Return [x, y] of the center of cell containing provided text 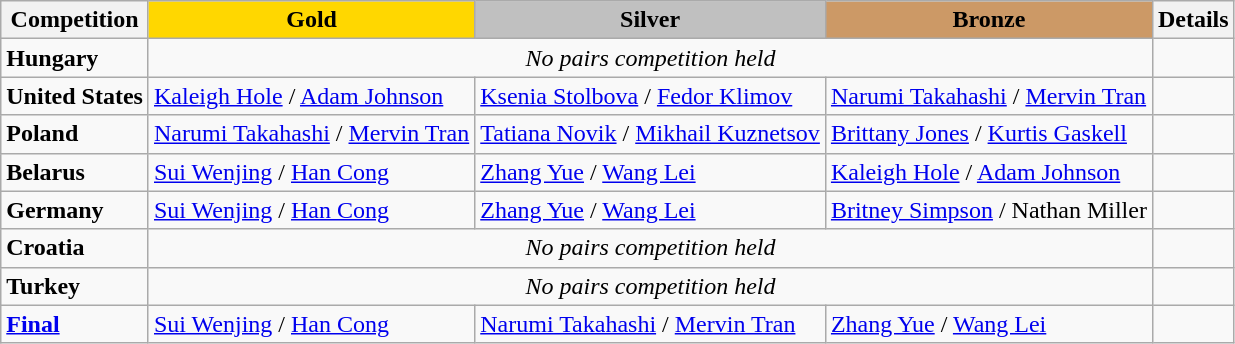
Poland [75, 134]
Hungary [75, 58]
United States [75, 96]
Details [1193, 20]
Germany [75, 210]
Competition [75, 20]
Ksenia Stolbova / Fedor Klimov [650, 96]
Belarus [75, 172]
Gold [311, 20]
Final [75, 324]
Croatia [75, 248]
Turkey [75, 286]
Brittany Jones / Kurtis Gaskell [988, 134]
Bronze [988, 20]
Britney Simpson / Nathan Miller [988, 210]
Silver [650, 20]
Tatiana Novik / Mikhail Kuznetsov [650, 134]
